Pinpoint the cell where the given text exists, returning its [X, Y] midpoint coordinate. 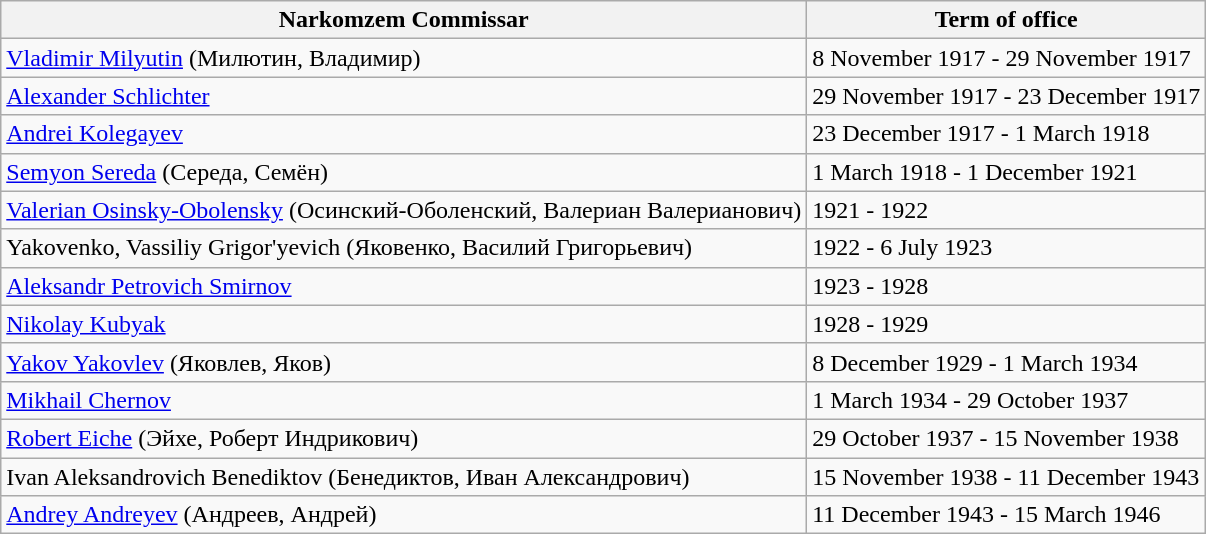
8 November 1917 - 29 November 1917 [1006, 58]
Yakovenko, Vassiliy Grigor'yevich (Яковенко, Василий Григорьевич) [404, 248]
29 October 1937 - 15 November 1938 [1006, 438]
8 December 1929 - 1 March 1934 [1006, 362]
1921 - 1922 [1006, 210]
Valerian Osinsky-Obolensky (Осинский-Оболенский, Валериан Валерианович) [404, 210]
Narkomzem Commissar [404, 20]
Ivan Aleksandrovich Benediktov (Бенедиктов, Иван Александрович) [404, 477]
Aleksandr Petrovich Smirnov [404, 286]
Alexander Schlichter [404, 96]
29 November 1917 - 23 December 1917 [1006, 96]
Andrei Kolegayev [404, 134]
1922 - 6 July 1923 [1006, 248]
11 December 1943 - 15 March 1946 [1006, 515]
Nikolay Kubyak [404, 324]
Andrey Andreyev (Андреев, Андрей) [404, 515]
1 March 1934 - 29 October 1937 [1006, 400]
1 March 1918 - 1 December 1921 [1006, 172]
Yakov Yakovlev (Яковлев, Яков) [404, 362]
Mikhail Chernov [404, 400]
Vladimir Milyutin (Милютин, Владимир) [404, 58]
Robert Eiche (Эйхе, Роберт Индрикович) [404, 438]
Semyon Sereda (Середа, Семëн) [404, 172]
23 December 1917 - 1 March 1918 [1006, 134]
1923 - 1928 [1006, 286]
Term of office [1006, 20]
1928 - 1929 [1006, 324]
15 November 1938 - 11 December 1943 [1006, 477]
